Search for the cell housing the specified text and yield its [X, Y] center coordinate. 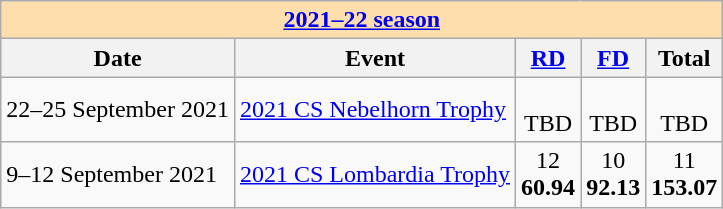
9–12 September 2021 [118, 174]
2021 CS Nebelhorn Trophy [374, 110]
22–25 September 2021 [118, 110]
2021 CS Lombardia Trophy [374, 174]
FD [614, 58]
10 92.13 [614, 174]
11 153.07 [684, 174]
12 60.94 [548, 174]
Date [118, 58]
2021–22 season [362, 20]
Event [374, 58]
RD [548, 58]
Total [684, 58]
